Determine the (x, y) coordinate at the center of the cell enclosing the given text.  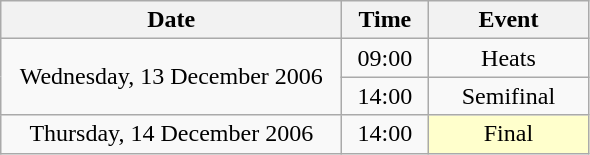
Event (508, 20)
09:00 (385, 58)
Time (385, 20)
Semifinal (508, 96)
Heats (508, 58)
Thursday, 14 December 2006 (172, 134)
Wednesday, 13 December 2006 (172, 77)
Final (508, 134)
Date (172, 20)
